Capture the cell that displays the provided text and extract its [X, Y] central coordinate. 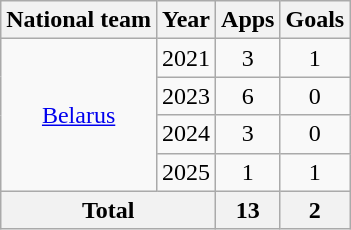
6 [248, 96]
Year [186, 20]
Belarus [79, 115]
2021 [186, 58]
2024 [186, 134]
13 [248, 210]
National team [79, 20]
2 [315, 210]
Total [108, 210]
Apps [248, 20]
Goals [315, 20]
2025 [186, 172]
2023 [186, 96]
